Locate the cell with the specified text and output its [X, Y] center coordinate. 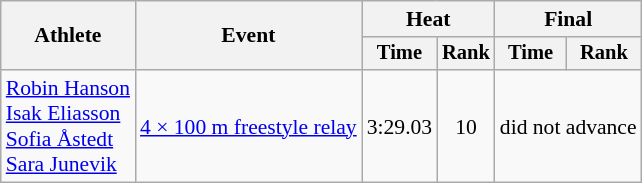
Final [568, 19]
10 [466, 126]
Athlete [68, 36]
4 × 100 m freestyle relay [248, 126]
did not advance [568, 126]
Event [248, 36]
Heat [428, 19]
3:29.03 [400, 126]
Robin Hanson Isak EliassonSofia Åstedt Sara Junevik [68, 126]
